Detect which cell encompasses the target text, then output its (x, y) center coordinate. 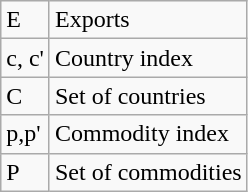
Set of countries (148, 96)
Exports (148, 20)
C (26, 96)
P (26, 172)
Set of commodities (148, 172)
p,p' (26, 134)
Country index (148, 58)
E (26, 20)
Commodity index (148, 134)
c, c' (26, 58)
